Provide the (X, Y) coordinate of the cell's center where the given text is located.  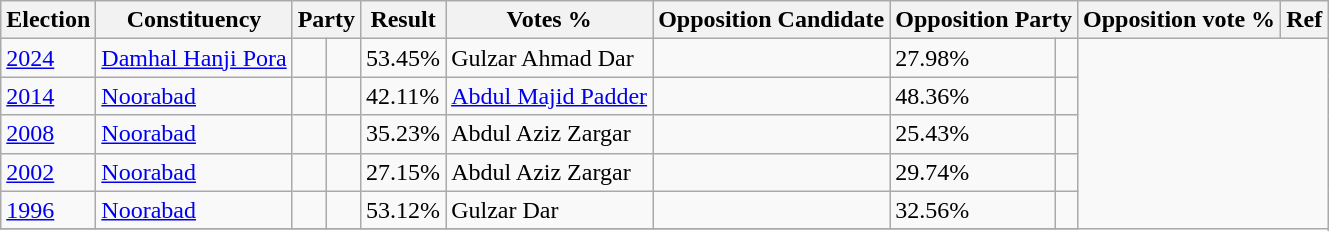
Gulzar Ahmad Dar (550, 58)
Opposition Candidate (772, 20)
Opposition Party (984, 20)
27.98% (973, 58)
Party (326, 20)
35.23% (404, 134)
53.45% (404, 58)
42.11% (404, 96)
1996 (48, 210)
32.56% (973, 210)
48.36% (973, 96)
Abdul Majid Padder (550, 96)
2008 (48, 134)
Result (404, 20)
Opposition vote % (1180, 20)
Gulzar Dar (550, 210)
2002 (48, 172)
Votes % (550, 20)
2014 (48, 96)
27.15% (404, 172)
29.74% (973, 172)
2024 (48, 58)
53.12% (404, 210)
Ref (1304, 20)
Election (48, 20)
25.43% (973, 134)
Constituency (194, 20)
Damhal Hanji Pora (194, 58)
